From the cell containing the given text, extract its center point as (X, Y) coordinate. 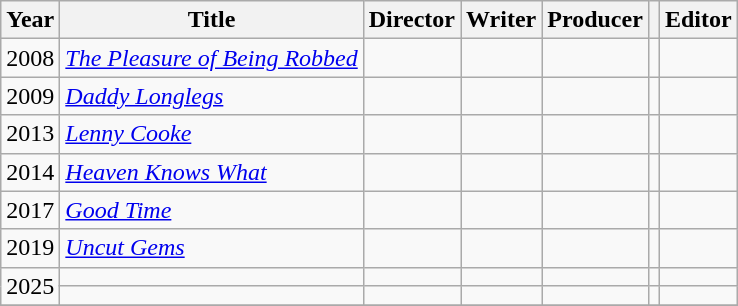
Year (30, 20)
2013 (30, 134)
Uncut Gems (212, 248)
2009 (30, 96)
Writer (500, 20)
Lenny Cooke (212, 134)
2025 (30, 286)
Title (212, 20)
Heaven Knows What (212, 172)
2019 (30, 248)
2008 (30, 58)
Good Time (212, 210)
Producer (596, 20)
2017 (30, 210)
The Pleasure of Being Robbed (212, 58)
Director (412, 20)
Daddy Longlegs (212, 96)
Editor (698, 20)
2014 (30, 172)
